Identify which cell holds the provided text, then report its (X, Y) central coordinate. 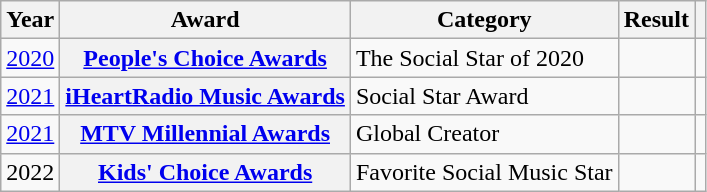
Award (206, 20)
iHeartRadio Music Awards (206, 96)
Result (656, 20)
Year (30, 20)
2022 (30, 172)
People's Choice Awards (206, 58)
The Social Star of 2020 (484, 58)
Social Star Award (484, 96)
2020 (30, 58)
MTV Millennial Awards (206, 134)
Kids' Choice Awards (206, 172)
Favorite Social Music Star (484, 172)
Category (484, 20)
Global Creator (484, 134)
